For the text-containing cell, return its midpoint in [x, y] coordinate format. 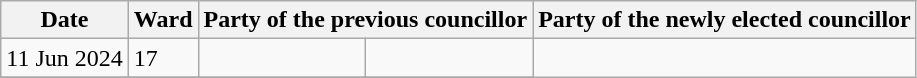
11 Jun 2024 [65, 58]
Ward [163, 20]
Party of the previous councillor [366, 20]
Date [65, 20]
17 [163, 58]
Party of the newly elected councillor [725, 20]
